Return the (X, Y) coordinate for the center point of the cell that contains the specified text.  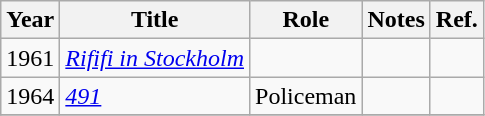
Role (306, 20)
Rififi in Stockholm (155, 58)
1964 (30, 96)
Notes (396, 20)
491 (155, 96)
1961 (30, 58)
Policeman (306, 96)
Ref. (456, 20)
Title (155, 20)
Year (30, 20)
